Return [x, y] of the center of cell containing provided text 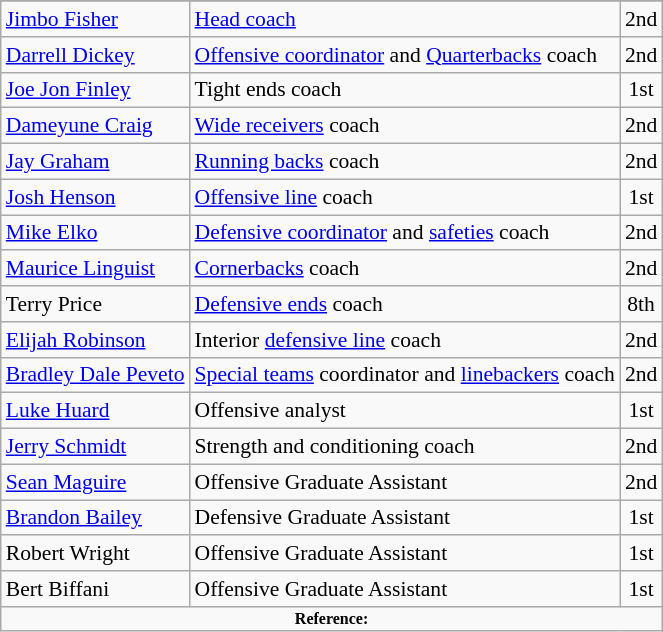
Bert Biffani [96, 589]
Bradley Dale Peveto [96, 375]
Defensive coordinator and safeties coach [405, 233]
Wide receivers coach [405, 126]
Offensive line coach [405, 197]
Josh Henson [96, 197]
Reference: [332, 619]
Darrell Dickey [96, 55]
Mike Elko [96, 233]
Tight ends coach [405, 90]
Defensive ends coach [405, 304]
Head coach [405, 19]
Elijah Robinson [96, 340]
Joe Jon Finley [96, 90]
Luke Huard [96, 411]
Terry Price [96, 304]
Sean Maguire [96, 482]
Maurice Linguist [96, 269]
Offensive analyst [405, 411]
Special teams coordinator and linebackers coach [405, 375]
Offensive coordinator and Quarterbacks coach [405, 55]
Interior defensive line coach [405, 340]
Strength and conditioning coach [405, 447]
Dameyune Craig [96, 126]
Jerry Schmidt [96, 447]
Brandon Bailey [96, 518]
Jay Graham [96, 162]
Robert Wright [96, 554]
Defensive Graduate Assistant [405, 518]
8th [642, 304]
Jimbo Fisher [96, 19]
Cornerbacks coach [405, 269]
Running backs coach [405, 162]
